Scan for the cell matching the given text and deliver its (X, Y) coordinate at center. 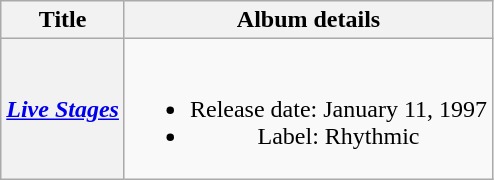
Title (63, 20)
Live Stages (63, 109)
Release date: January 11, 1997Label: Rhythmic (308, 109)
Album details (308, 20)
